From the cell containing the given text, extract its center point as (x, y) coordinate. 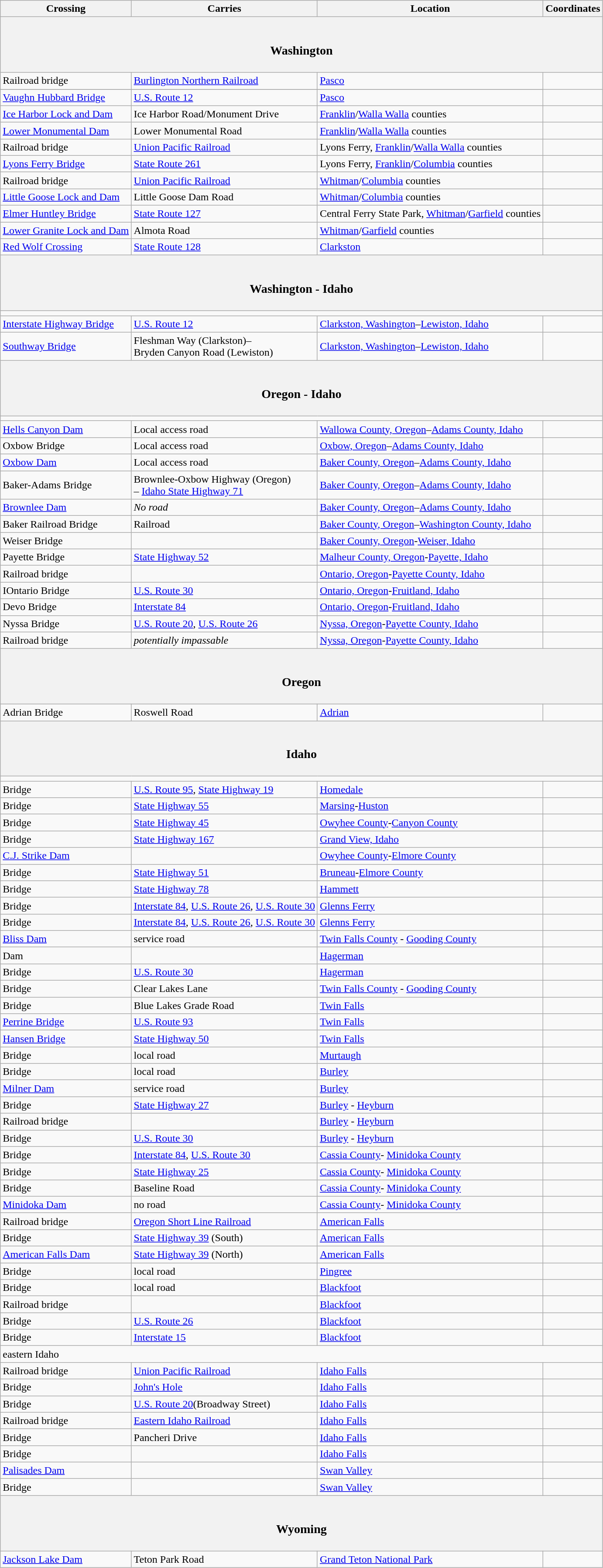
Adrian (430, 712)
Milner Dam (66, 1088)
U.S. Route 26 (224, 1321)
Baker County, Oregon–Washington County, Idaho (430, 524)
Central Ferry State Park, Whitman/Garfield counties (430, 214)
Vaughn Hubbard Bridge (66, 97)
Interstate Highway Bridge (66, 324)
Jackson Lake Dam (66, 1559)
Brownlee Dam (66, 508)
Roswell Road (224, 712)
Pancheri Drive (224, 1437)
Baker County, Oregon-Weiser, Idaho (430, 541)
Idaho (301, 749)
Interstate 84, U.S. Route 30 (224, 1155)
Eastern Idaho Railroad (224, 1420)
No road (224, 508)
Location (430, 9)
Oregon (301, 676)
State Route 127 (224, 214)
Elmer Huntley Bridge (66, 214)
Perrine Bridge (66, 1022)
Burlington Northern Railroad (224, 81)
Lyons Ferry Bridge (66, 164)
Little Goose Lock and Dam (66, 197)
Oxbow, Oregon–Adams County, Idaho (430, 446)
Payette Bridge (66, 557)
Crossing (66, 9)
State Highway 167 (224, 839)
State Highway 39 (North) (224, 1255)
Lyons Ferry, Franklin/Walla Walla counties (430, 147)
Hells Canyon Dam (66, 429)
Whitman/Garfield counties (430, 230)
C.J. Strike Dam (66, 856)
Oregon - Idaho (301, 388)
Washington - Idaho (301, 283)
U.S. Route 95, State Highway 19 (224, 789)
Southway Bridge (66, 347)
Ice Harbor Lock and Dam (66, 114)
State Highway 25 (224, 1171)
Weiser Bridge (66, 541)
State Highway 51 (224, 872)
State Highway 78 (224, 889)
Baker Railroad Bridge (66, 524)
Bruneau-Elmore County (430, 872)
Adrian Bridge (66, 712)
State Highway 52 (224, 557)
State Route 128 (224, 247)
no road (224, 1204)
U.S. Route 93 (224, 1022)
Hammett (430, 889)
Oregon Short Line Railroad (224, 1221)
Railroad (224, 524)
Minidoka Dam (66, 1204)
Marsing-Huston (430, 806)
Little Goose Dam Road (224, 197)
Grand Teton National Park (430, 1559)
American Falls Dam (66, 1255)
State Highway 50 (224, 1039)
Brownlee-Oxbow Highway (Oregon)– Idaho State Highway 71 (224, 485)
Lyons Ferry, Franklin/Columbia counties (430, 164)
Wyoming (301, 1523)
Owyhee County-Elmore County (430, 856)
U.S. Route 20, U.S. Route 26 (224, 624)
Oxbow Bridge (66, 446)
Teton Park Road (224, 1559)
Oxbow Dam (66, 463)
Almota Road (224, 230)
Blue Lakes Grade Road (224, 1005)
Red Wolf Crossing (66, 247)
Murtaugh (430, 1055)
Coordinates (573, 9)
U.S. Route 20(Broadway Street) (224, 1404)
Fleshman Way (Clarkston)–Bryden Canyon Road (Lewiston) (224, 347)
Nyssa Bridge (66, 624)
Interstate 15 (224, 1338)
Interstate 84 (224, 607)
Lower Monumental Road (224, 130)
Dam (66, 955)
Carries (224, 9)
Owyhee County-Canyon County (430, 823)
State Highway 45 (224, 823)
Baker-Adams Bridge (66, 485)
Clarkston (430, 247)
State Highway 27 (224, 1105)
Hansen Bridge (66, 1039)
Bliss Dam (66, 939)
Washington (301, 45)
Devo Bridge (66, 607)
Pingree (430, 1271)
Homedale (430, 789)
Ice Harbor Road/Monument Drive (224, 114)
State Route 261 (224, 164)
Lower Monumental Dam (66, 130)
Malheur County, Oregon-Payette, Idaho (430, 557)
Wallowa County, Oregon–Adams County, Idaho (430, 429)
Grand View, Idaho (430, 839)
John's Hole (224, 1387)
eastern Idaho (301, 1354)
potentially impassable (224, 640)
Lower Granite Lock and Dam (66, 230)
Palisades Dam (66, 1470)
State Highway 39 (South) (224, 1238)
IOntario Bridge (66, 590)
Clear Lakes Lane (224, 989)
Ontario, Oregon-Payette County, Idaho (430, 574)
State Highway 55 (224, 806)
Baseline Road (224, 1188)
